For the text-containing cell, return its midpoint in (x, y) coordinate format. 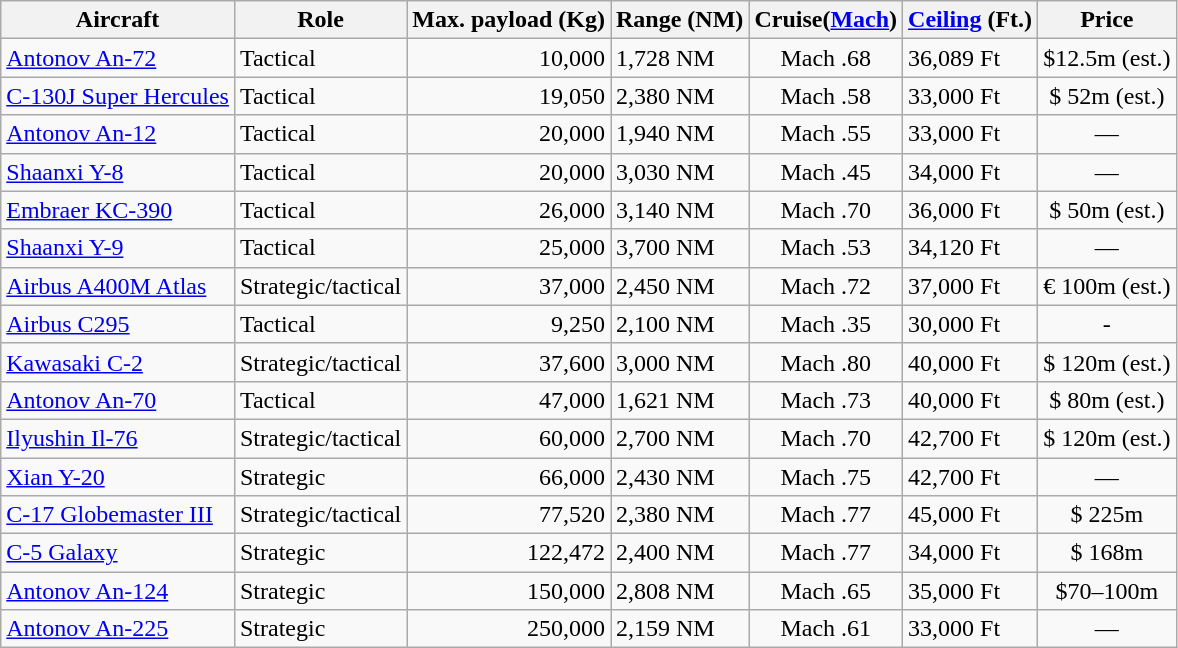
Mach .61 (826, 629)
3,000 NM (679, 362)
2,450 NM (679, 286)
Ilyushin Il-76 (118, 438)
66,000 (509, 477)
C-17 Globemaster III (118, 515)
C-5 Galaxy (118, 553)
Xian Y-20 (118, 477)
Mach .73 (826, 400)
Price (1107, 20)
Ceiling (Ft.) (970, 20)
3,700 NM (679, 248)
47,000 (509, 400)
Antonov An-225 (118, 629)
25,000 (509, 248)
C-130J Super Hercules (118, 96)
2,430 NM (679, 477)
36,000 Ft (970, 210)
150,000 (509, 591)
37,600 (509, 362)
Mach .45 (826, 172)
Mach .75 (826, 477)
30,000 Ft (970, 324)
2,159 NM (679, 629)
$ 225m (1107, 515)
$ 80m (est.) (1107, 400)
Embraer KC-390 (118, 210)
Mach .53 (826, 248)
Mach .55 (826, 134)
77,520 (509, 515)
Antonov An-72 (118, 58)
Antonov An-124 (118, 591)
37,000 (509, 286)
Max. payload (Kg) (509, 20)
Mach .35 (826, 324)
19,050 (509, 96)
Range (NM) (679, 20)
Mach .80 (826, 362)
Mach .72 (826, 286)
45,000 Ft (970, 515)
2,700 NM (679, 438)
1,621 NM (679, 400)
Aircraft (118, 20)
$ 50m (est.) (1107, 210)
3,140 NM (679, 210)
Mach .68 (826, 58)
2,808 NM (679, 591)
37,000 Ft (970, 286)
1,728 NM (679, 58)
$70–100m (1107, 591)
3,030 NM (679, 172)
9,250 (509, 324)
- (1107, 324)
$ 168m (1107, 553)
$12.5m (est.) (1107, 58)
2,100 NM (679, 324)
36,089 Ft (970, 58)
26,000 (509, 210)
250,000 (509, 629)
€ 100m (est.) (1107, 286)
35,000 Ft (970, 591)
Shaanxi Y-8 (118, 172)
Shaanxi Y-9 (118, 248)
Role (320, 20)
Mach .65 (826, 591)
Antonov An-70 (118, 400)
Airbus C295 (118, 324)
Cruise(Mach) (826, 20)
2,400 NM (679, 553)
10,000 (509, 58)
Kawasaki C-2 (118, 362)
60,000 (509, 438)
Antonov An-12 (118, 134)
Airbus A400M Atlas (118, 286)
34,120 Ft (970, 248)
$ 52m (est.) (1107, 96)
1,940 NM (679, 134)
122,472 (509, 553)
Mach .58 (826, 96)
